Find where the given text appears and provide that cell's center as [x, y] coordinate. 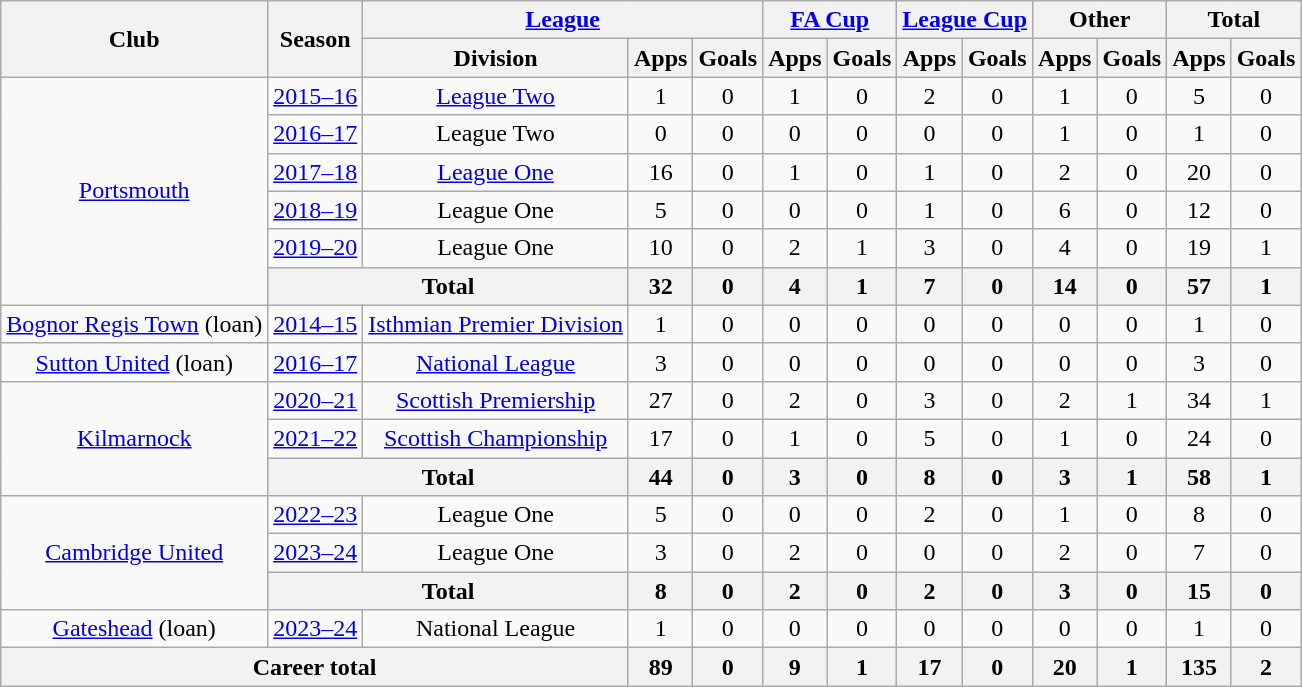
2017–18 [316, 172]
Career total [315, 667]
24 [1199, 438]
6 [1065, 210]
Season [316, 39]
Cambridge United [134, 553]
44 [660, 477]
16 [660, 172]
57 [1199, 286]
27 [660, 400]
2019–20 [316, 248]
2020–21 [316, 400]
2018–19 [316, 210]
Portsmouth [134, 191]
Bognor Regis Town (loan) [134, 324]
32 [660, 286]
League Cup [965, 20]
135 [1199, 667]
9 [795, 667]
Club [134, 39]
2014–15 [316, 324]
10 [660, 248]
34 [1199, 400]
Division [496, 58]
58 [1199, 477]
2022–23 [316, 515]
FA Cup [830, 20]
19 [1199, 248]
Isthmian Premier Division [496, 324]
15 [1199, 591]
2021–22 [316, 438]
2015–16 [316, 96]
Scottish Championship [496, 438]
Gateshead (loan) [134, 629]
Kilmarnock [134, 438]
Scottish Premiership [496, 400]
Other [1100, 20]
Sutton United (loan) [134, 362]
League [563, 20]
14 [1065, 286]
12 [1199, 210]
89 [660, 667]
